Return [x, y] of the center of cell containing provided text 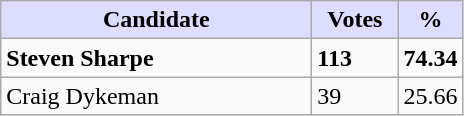
39 [355, 96]
Craig Dykeman [156, 96]
25.66 [430, 96]
113 [355, 58]
74.34 [430, 58]
% [430, 20]
Candidate [156, 20]
Steven Sharpe [156, 58]
Votes [355, 20]
